Identify which cell holds the provided text, then report its [x, y] central coordinate. 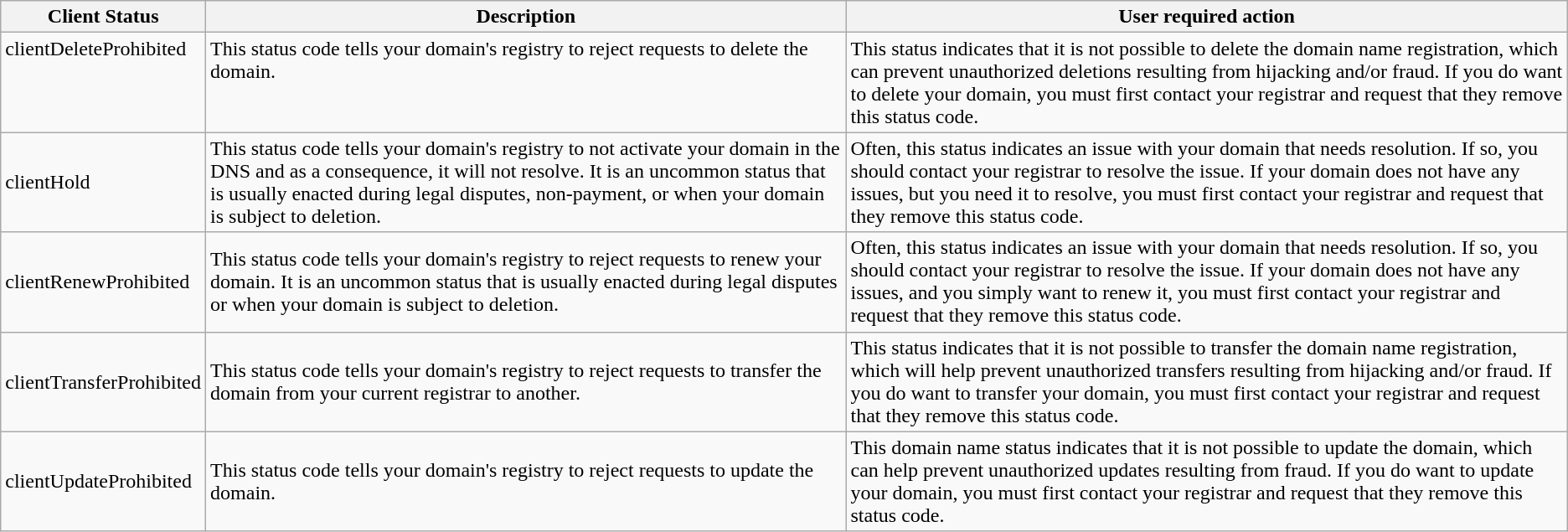
This status code tells your domain's registry to reject requests to transfer the domain from your current registrar to another. [526, 382]
clientUpdateProhibited [104, 481]
clientHold [104, 183]
Description [526, 17]
clientTransferProhibited [104, 382]
clientDeleteProhibited [104, 82]
This status code tells your domain's registry to reject requests to delete the domain. [526, 82]
clientRenewProhibited [104, 281]
Client Status [104, 17]
User required action [1206, 17]
This status code tells your domain's registry to reject requests to update the domain. [526, 481]
